From the cell containing the given text, extract its center point as (x, y) coordinate. 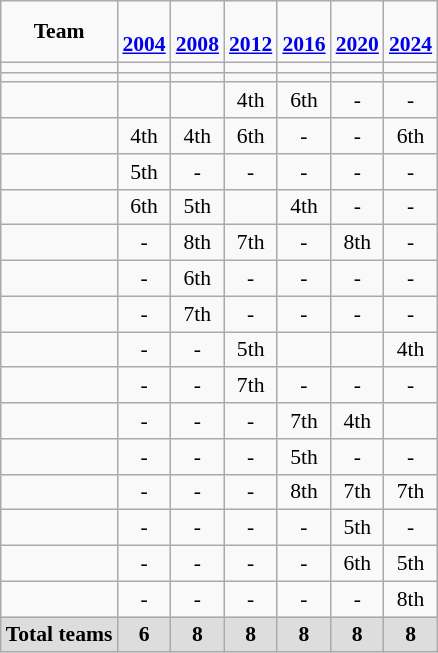
6 (144, 635)
2004 (144, 32)
Total teams (60, 635)
2024 (410, 32)
Team (60, 32)
2020 (358, 32)
2012 (250, 32)
2008 (198, 32)
2016 (304, 32)
